For the text-containing cell, return its midpoint in (x, y) coordinate format. 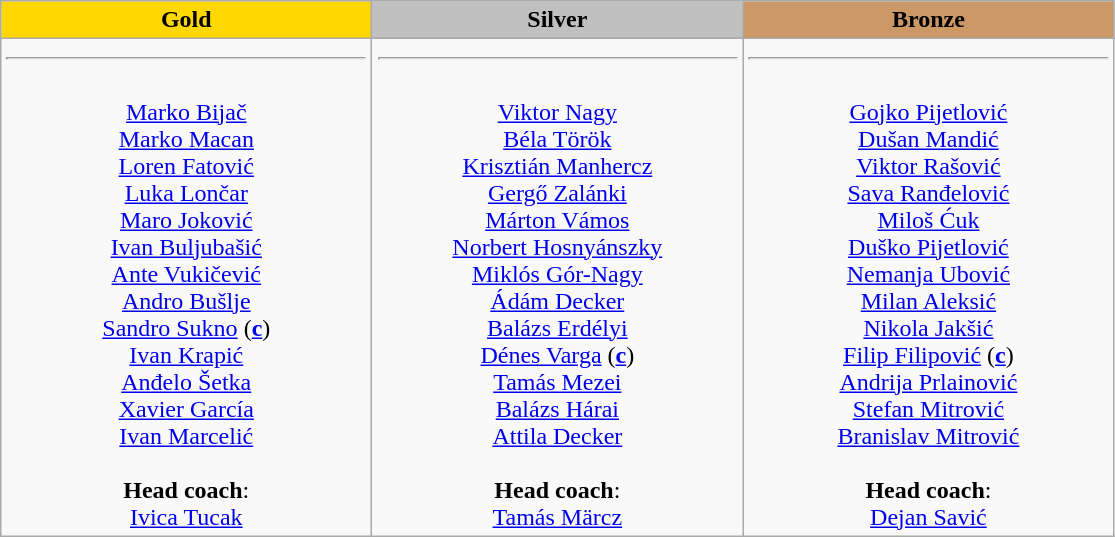
Silver (558, 20)
Gold (186, 20)
Bronze (928, 20)
